Extract the [x, y] coordinate from the center of the cell holding the provided text.  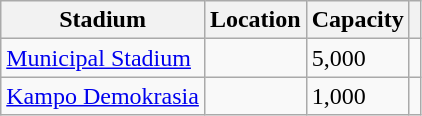
1,000 [358, 96]
Location [255, 20]
Stadium [103, 20]
Municipal Stadium [103, 58]
5,000 [358, 58]
Kampo Demokrasia [103, 96]
Capacity [358, 20]
